Extract the [x, y] coordinate from the center of the cell holding the provided text.  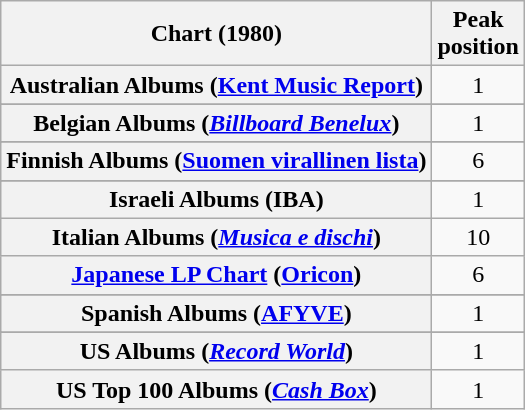
Australian Albums (Kent Music Report) [216, 85]
Spanish Albums (AFYVE) [216, 313]
Chart (1980) [216, 34]
Israeli Albums (IBA) [216, 199]
10 [478, 237]
Peakposition [478, 34]
Belgian Albums (Billboard Benelux) [216, 123]
Japanese LP Chart (Oricon) [216, 275]
Finnish Albums (Suomen virallinen lista) [216, 161]
US Albums (Record World) [216, 351]
US Top 100 Albums (Cash Box) [216, 389]
Italian Albums (Musica e dischi) [216, 237]
